From the cell containing the given text, extract its center point as [X, Y] coordinate. 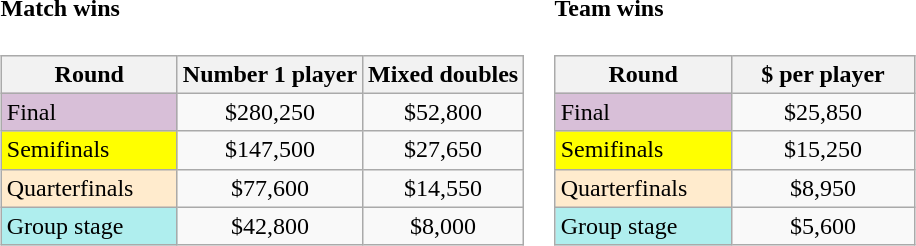
$5,600 [823, 226]
$25,850 [823, 112]
$280,250 [270, 112]
Mixed doubles [444, 74]
$27,650 [444, 150]
$147,500 [270, 150]
$8,950 [823, 188]
$ per player [823, 74]
$52,800 [444, 112]
Number 1 player [270, 74]
$42,800 [270, 226]
$77,600 [270, 188]
$15,250 [823, 150]
$8,000 [444, 226]
$14,550 [444, 188]
